Scan for the cell matching the given text and deliver its (x, y) coordinate at center. 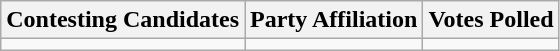
Votes Polled (491, 20)
Contesting Candidates (123, 20)
Party Affiliation (334, 20)
